Scan for the cell matching the given text and deliver its (x, y) coordinate at center. 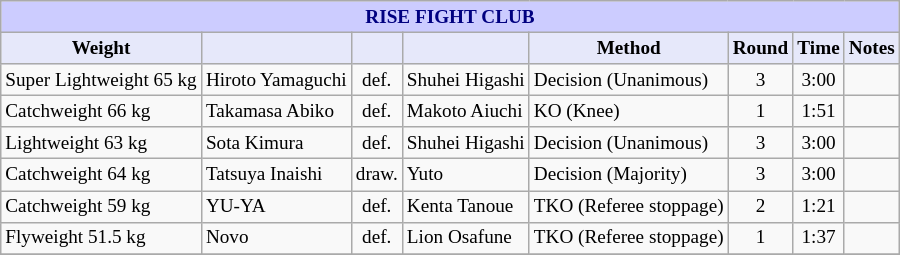
Time (818, 48)
Method (628, 48)
Catchweight 66 kg (102, 111)
Super Lightweight 65 kg (102, 80)
1:37 (818, 238)
draw. (376, 175)
Hiroto Yamaguchi (276, 80)
Catchweight 59 kg (102, 206)
Lightweight 63 kg (102, 143)
Decision (Majority) (628, 175)
Sota Kimura (276, 143)
1:21 (818, 206)
Novo (276, 238)
YU-YA (276, 206)
Flyweight 51.5 kg (102, 238)
KO (Knee) (628, 111)
Takamasa Abiko (276, 111)
Lion Osafune (466, 238)
Makoto Aiuchi (466, 111)
2 (760, 206)
RISE FIGHT CLUB (450, 17)
Catchweight 64 kg (102, 175)
Notes (872, 48)
1:51 (818, 111)
Round (760, 48)
Yuto (466, 175)
Weight (102, 48)
Kenta Tanoue (466, 206)
Tatsuya Inaishi (276, 175)
